Determine the [X, Y] coordinate at the center of the cell enclosing the given text.  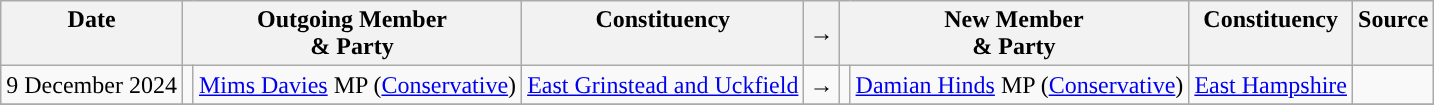
Source [1394, 34]
East Hampshire [1271, 85]
New Member& Party [1014, 34]
Outgoing Member& Party [352, 34]
East Grinstead and Uckfield [663, 85]
9 December 2024 [92, 85]
Date [92, 34]
Damian Hinds MP (Conservative) [1020, 85]
Mims Davies MP (Conservative) [357, 85]
